For the text-containing cell, return its midpoint in (X, Y) coordinate format. 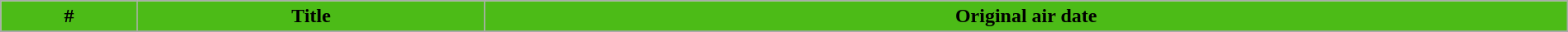
# (69, 16)
Original air date (1025, 16)
Title (311, 16)
